Output the [X, Y] coordinate of the center of the cell containing the given text.  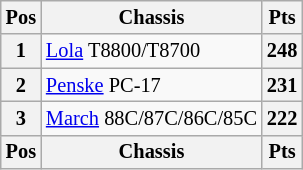
March 88C/87C/86C/85C [152, 118]
222 [282, 118]
3 [21, 118]
2 [21, 85]
1 [21, 51]
248 [282, 51]
231 [282, 85]
Penske PC-17 [152, 85]
Lola T8800/T8700 [152, 51]
